Pinpoint the cell where the given text exists, returning its [X, Y] midpoint coordinate. 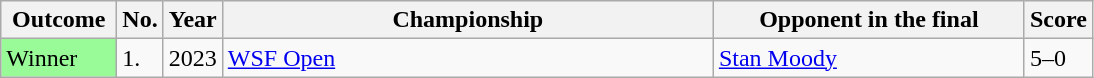
1. [140, 58]
Score [1058, 20]
WSF Open [468, 58]
Outcome [59, 20]
Championship [468, 20]
No. [140, 20]
Winner [59, 58]
5–0 [1058, 58]
Stan Moody [868, 58]
Year [192, 20]
2023 [192, 58]
Opponent in the final [868, 20]
